Locate the cell with the specified text and output its [x, y] center coordinate. 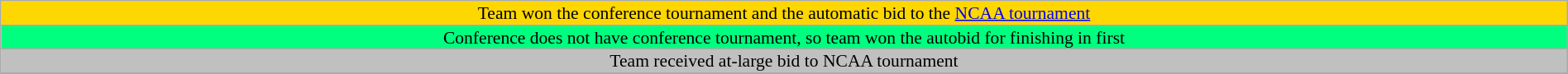
Team received at-large bid to NCAA tournament [784, 62]
Conference does not have conference tournament, so team won the autobid for finishing in first [784, 38]
Team won the conference tournament and the automatic bid to the NCAA tournament [784, 13]
